Detect which cell encompasses the target text, then output its [X, Y] center coordinate. 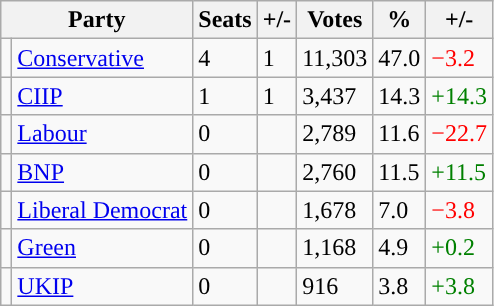
UKIP [102, 286]
Liberal Democrat [102, 210]
Party [97, 20]
Green [102, 248]
11.6 [400, 134]
4 [225, 58]
−3.2 [460, 58]
Votes [335, 20]
Labour [102, 134]
11,303 [335, 58]
14.3 [400, 96]
2,760 [335, 172]
1,168 [335, 248]
−3.8 [460, 210]
% [400, 20]
7.0 [400, 210]
+11.5 [460, 172]
CIIP [102, 96]
1,678 [335, 210]
47.0 [400, 58]
916 [335, 286]
11.5 [400, 172]
+14.3 [460, 96]
3.8 [400, 286]
3,437 [335, 96]
4.9 [400, 248]
+3.8 [460, 286]
BNP [102, 172]
−22.7 [460, 134]
Seats [225, 20]
+0.2 [460, 248]
2,789 [335, 134]
Conservative [102, 58]
